Determine the (X, Y) coordinate at the center of the cell enclosing the given text.  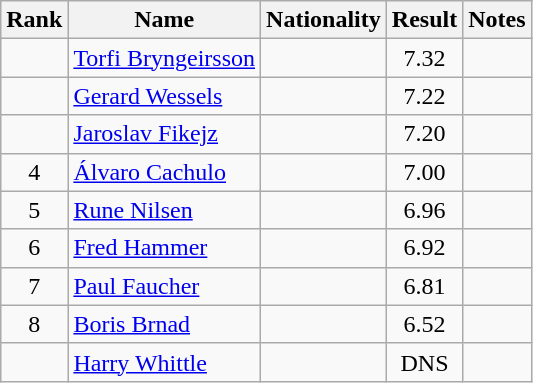
Álvaro Cachulo (164, 172)
7.00 (424, 172)
Nationality (324, 20)
7 (34, 286)
Fred Hammer (164, 248)
6 (34, 248)
6.81 (424, 286)
7.20 (424, 134)
Torfi Bryngeirsson (164, 58)
Rune Nilsen (164, 210)
7.32 (424, 58)
8 (34, 324)
6.96 (424, 210)
DNS (424, 362)
6.92 (424, 248)
Rank (34, 20)
Boris Brnad (164, 324)
6.52 (424, 324)
4 (34, 172)
5 (34, 210)
Result (424, 20)
Notes (497, 20)
Gerard Wessels (164, 96)
Paul Faucher (164, 286)
Harry Whittle (164, 362)
Name (164, 20)
7.22 (424, 96)
Jaroslav Fikejz (164, 134)
